Scan for the cell matching the given text and deliver its (X, Y) coordinate at center. 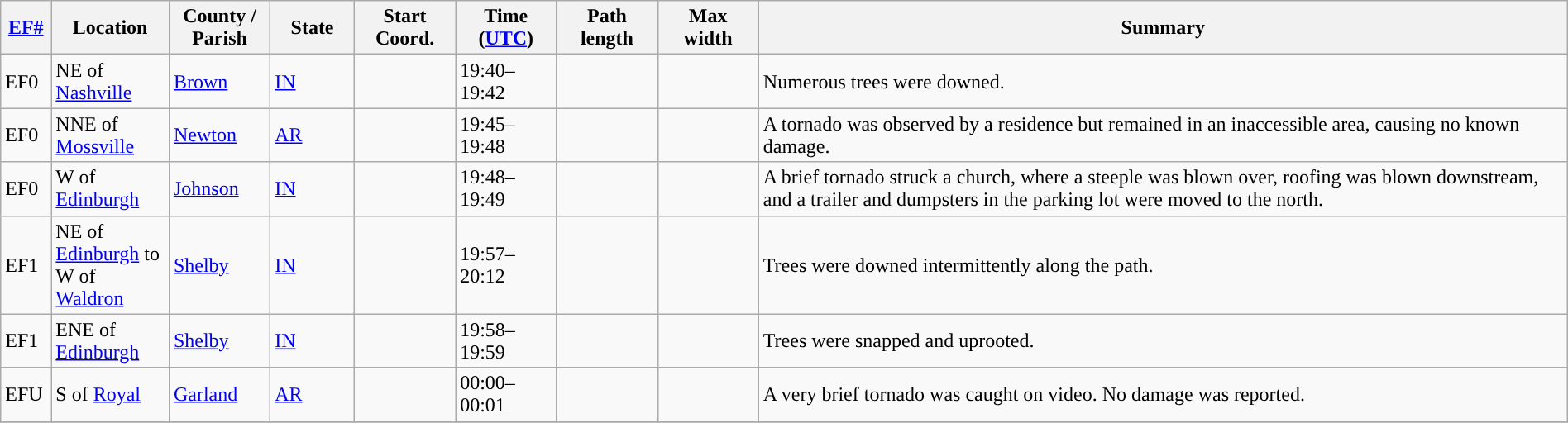
Newton (219, 135)
NNE of Mossville (111, 135)
S of Royal (111, 395)
Max width (708, 28)
Trees were snapped and uprooted. (1163, 340)
A very brief tornado was caught on video. No damage was reported. (1163, 395)
Garland (219, 395)
19:40–19:42 (506, 81)
19:48–19:49 (506, 188)
Trees were downed intermittently along the path. (1163, 264)
ENE of Edinburgh (111, 340)
NE of Nashville (111, 81)
EF# (26, 28)
EFU (26, 395)
Location (111, 28)
Brown (219, 81)
Time (UTC) (506, 28)
A tornado was observed by a residence but remained in an inaccessible area, causing no known damage. (1163, 135)
State (313, 28)
NE of Edinburgh to W of Waldron (111, 264)
Numerous trees were downed. (1163, 81)
Johnson (219, 188)
County / Parish (219, 28)
00:00–00:01 (506, 395)
Path length (607, 28)
19:45–19:48 (506, 135)
19:57–20:12 (506, 264)
Start Coord. (404, 28)
W of Edinburgh (111, 188)
19:58–19:59 (506, 340)
Summary (1163, 28)
